Locate the cell with the specified text and output its [x, y] center coordinate. 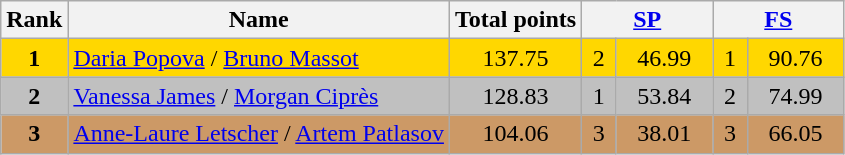
104.06 [515, 134]
128.83 [515, 96]
Rank [34, 20]
SP [648, 20]
Daria Popova / Bruno Massot [259, 58]
Anne-Laure Letscher / Artem Patlasov [259, 134]
FS [778, 20]
137.75 [515, 58]
46.99 [664, 58]
74.99 [796, 96]
90.76 [796, 58]
38.01 [664, 134]
Vanessa James / Morgan Ciprès [259, 96]
Total points [515, 20]
53.84 [664, 96]
66.05 [796, 134]
Name [259, 20]
